Detect which cell encompasses the target text, then output its [X, Y] center coordinate. 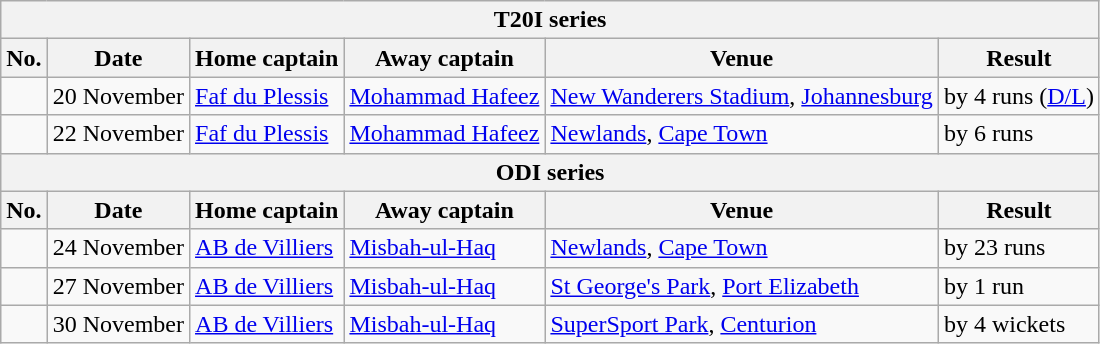
by 1 run [1018, 286]
T20I series [550, 20]
by 6 runs [1018, 134]
24 November [118, 248]
New Wanderers Stadium, Johannesburg [742, 96]
St George's Park, Port Elizabeth [742, 286]
ODI series [550, 172]
by 4 runs (D/L) [1018, 96]
20 November [118, 96]
by 4 wickets [1018, 324]
SuperSport Park, Centurion [742, 324]
22 November [118, 134]
27 November [118, 286]
30 November [118, 324]
by 23 runs [1018, 248]
